Determine the (X, Y) coordinate at the center of the cell enclosing the given text.  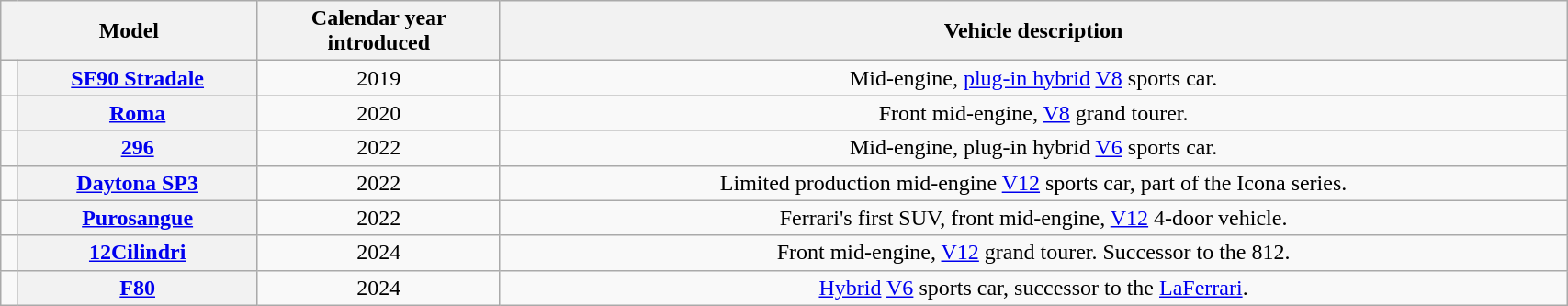
Vehicle description (1032, 31)
Front mid-engine, V8 grand tourer. (1032, 113)
SF90 Stradale (138, 78)
Calendar yearintroduced (378, 31)
2020 (378, 113)
Model (129, 31)
296 (138, 148)
Front mid-engine, V12 grand tourer. Successor to the 812. (1032, 253)
Roma (138, 113)
Limited production mid-engine V12 sports car, part of the Icona series. (1032, 183)
Ferrari's first SUV, front mid-engine, V12 4-door vehicle. (1032, 218)
Mid-engine, plug-in hybrid V6 sports car. (1032, 148)
2019 (378, 78)
12Cilindri (138, 253)
Mid-engine, plug-in hybrid V8 sports car. (1032, 78)
Purosangue (138, 218)
Hybrid V6 sports car, successor to the LaFerrari. (1032, 288)
F80 (138, 288)
Daytona SP3 (138, 183)
